Determine the (x, y) coordinate at the center of the cell enclosing the given text.  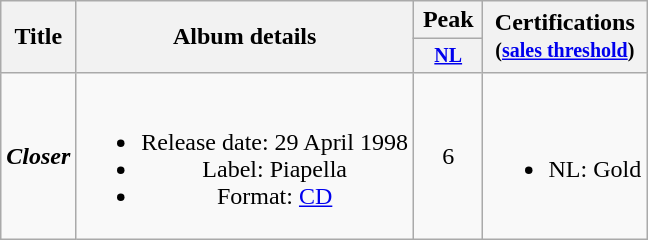
6 (448, 156)
NL: Gold (565, 156)
Title (38, 37)
Peak (448, 20)
Closer (38, 156)
NL (448, 56)
Release date: 29 April 1998Label: PiapellaFormat: CD (245, 156)
Certifications(sales threshold) (565, 37)
Album details (245, 37)
